From the cell containing the given text, extract its center point as [X, Y] coordinate. 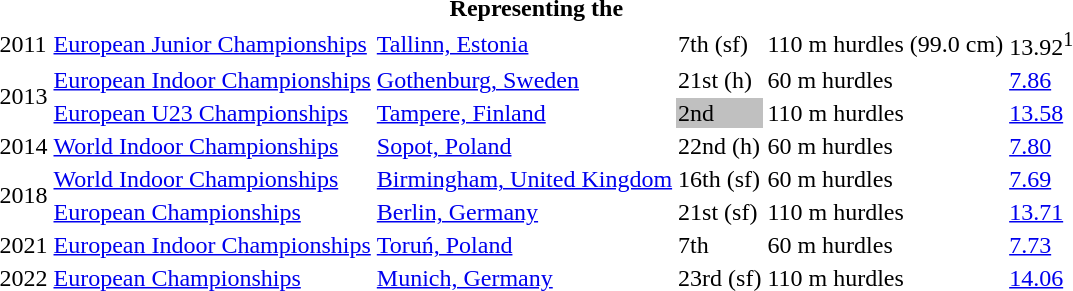
22nd (h) [720, 146]
European U23 Championships [212, 113]
21st (sf) [720, 212]
7th (sf) [720, 44]
Birmingham, United Kingdom [524, 179]
Sopot, Poland [524, 146]
European Championships [212, 212]
Toruń, Poland [524, 245]
Gothenburg, Sweden [524, 80]
Tampere, Finland [524, 113]
2nd [720, 113]
7th [720, 245]
Tallinn, Estonia [524, 44]
110 m hurdles (99.0 cm) [886, 44]
16th (sf) [720, 179]
Berlin, Germany [524, 212]
21st (h) [720, 80]
European Junior Championships [212, 44]
